Find where the given text appears and provide that cell's center as (X, Y) coordinate. 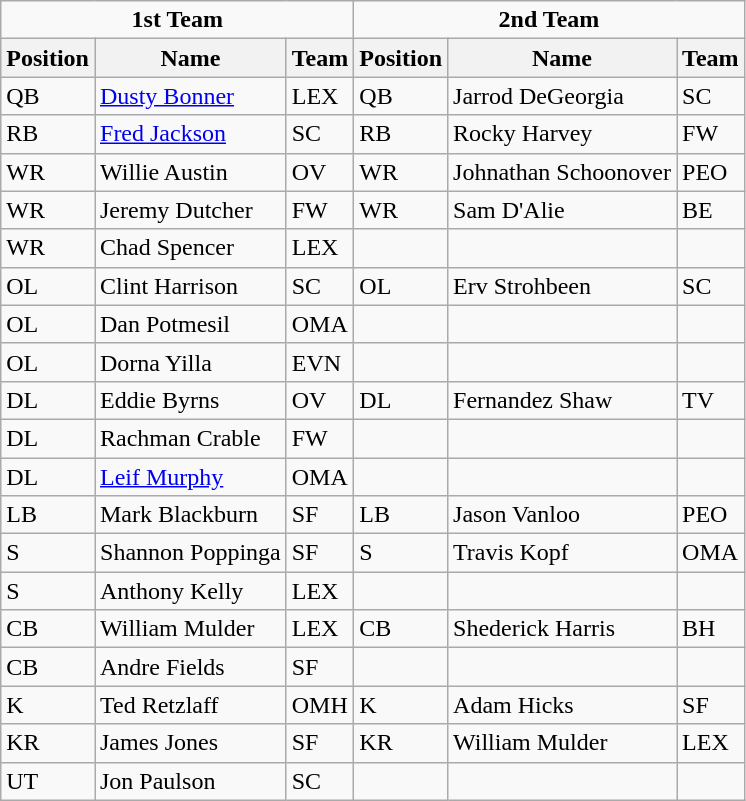
Shannon Poppinga (190, 553)
Shederick Harris (562, 629)
Jason Vanloo (562, 515)
Clint Harrison (190, 286)
1st Team (178, 20)
Anthony Kelly (190, 591)
Eddie Byrns (190, 400)
TV (711, 400)
Jeremy Dutcher (190, 210)
BH (711, 629)
Dorna Yilla (190, 362)
2nd Team (549, 20)
Jarrod DeGeorgia (562, 96)
Willie Austin (190, 172)
Rocky Harvey (562, 134)
BE (711, 210)
Dan Potmesil (190, 324)
Travis Kopf (562, 553)
Jon Paulson (190, 781)
Ted Retzlaff (190, 705)
Andre Fields (190, 667)
UT (48, 781)
Leif Murphy (190, 477)
Erv Strohbeen (562, 286)
Johnathan Schoonover (562, 172)
OMH (320, 705)
Fernandez Shaw (562, 400)
EVN (320, 362)
Dusty Bonner (190, 96)
James Jones (190, 743)
Chad Spencer (190, 248)
Sam D'Alie (562, 210)
Fred Jackson (190, 134)
Adam Hicks (562, 705)
Rachman Crable (190, 438)
Mark Blackburn (190, 515)
